From the cell containing the given text, extract its center point as [x, y] coordinate. 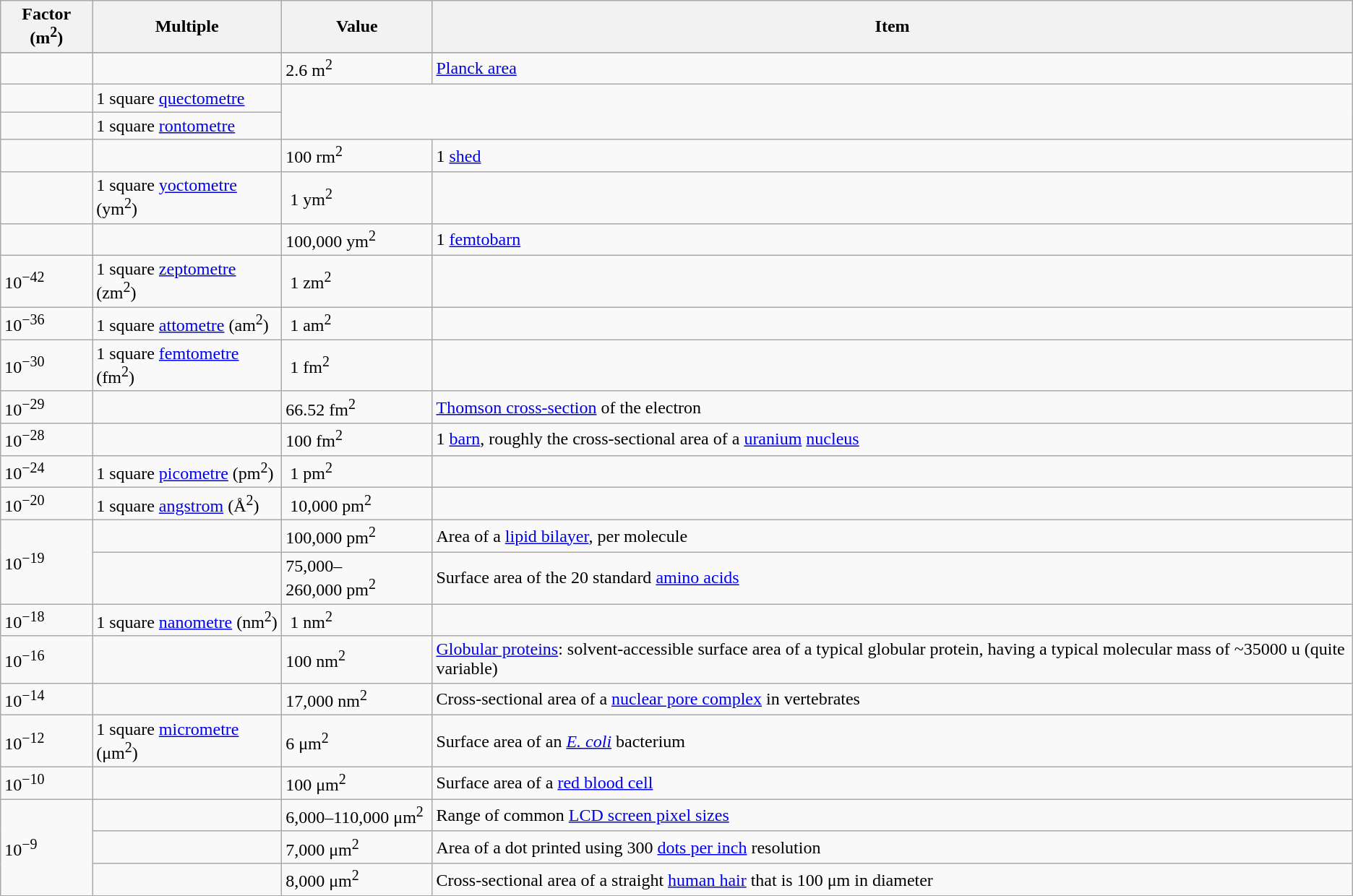
17,000 nm2 [357, 699]
75,000–260,000 pm2 [357, 578]
1 square yoctometre (ym2) [187, 198]
1 square attometre (am2) [187, 324]
10,000 pm2 [357, 504]
Area of a dot printed using 300 dots per inch resolution [892, 847]
1 ym2 [357, 198]
6,000–110,000 μm2 [357, 815]
10−9 [46, 848]
Cross-sectional area of a straight human hair that is 100 μm in diameter [892, 880]
6 μm2 [357, 741]
1 square angstrom (Å2) [187, 504]
1 femtobarn [892, 240]
1 square zeptometre (zm2) [187, 282]
100,000 pm2 [357, 536]
7,000 μm2 [357, 847]
1 fm2 [357, 366]
1 pm2 [357, 471]
Surface area of an E. coli bacterium [892, 741]
1 nm2 [357, 620]
10−18 [46, 620]
1 square micrometre (μm2) [187, 741]
Planck area [892, 68]
100 μm2 [357, 783]
100 nm2 [357, 659]
Area of a lipid bilayer, per molecule [892, 536]
1 shed [892, 156]
8,000 μm2 [357, 880]
Value [357, 27]
100 fm2 [357, 439]
1 barn, roughly the cross-sectional area of a uranium nucleus [892, 439]
Surface area of the 20 standard amino acids [892, 578]
Item [892, 27]
10−42 [46, 282]
Surface area of a red blood cell [892, 783]
100 rm2 [357, 156]
Globular proteins: solvent-accessible surface area of a typical globular protein, having a typical molecular mass of ~35000 u (quite variable) [892, 659]
Range of common LCD screen pixel sizes [892, 815]
1 square nanometre (nm2) [187, 620]
1 square rontometre [187, 126]
10−10 [46, 783]
1 square picometre (pm2) [187, 471]
100,000 ym2 [357, 240]
10−19 [46, 562]
10−16 [46, 659]
10−24 [46, 471]
1 square femtometre (fm2) [187, 366]
Thomson cross-section of the electron [892, 408]
1 zm2 [357, 282]
2.6 m2 [357, 68]
Cross-sectional area of a nuclear pore complex in vertebrates [892, 699]
Factor (m2) [46, 27]
10−12 [46, 741]
66.52 fm2 [357, 408]
10−14 [46, 699]
10−36 [46, 324]
10−30 [46, 366]
10−29 [46, 408]
Multiple [187, 27]
1 am2 [357, 324]
1 square quectometre [187, 98]
10−20 [46, 504]
10−28 [46, 439]
